Identify which cell holds the provided text, then report its (X, Y) central coordinate. 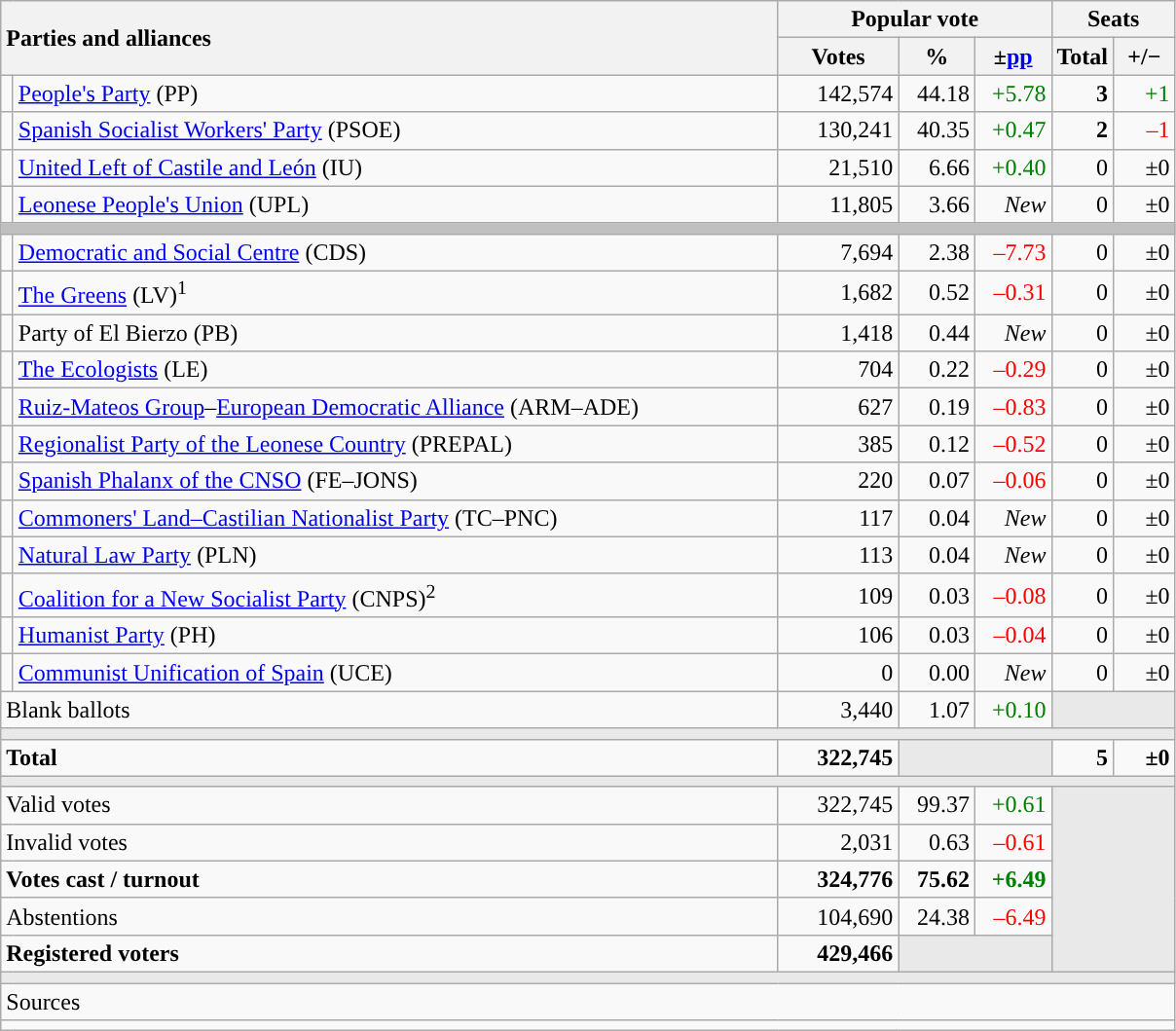
+5.78 (1012, 93)
704 (838, 370)
United Left of Castile and León (IU) (395, 167)
117 (838, 518)
109 (838, 596)
429,466 (838, 953)
–6.49 (1012, 916)
1,682 (838, 292)
Ruiz-Mateos Group–European Democratic Alliance (ARM–ADE) (395, 407)
75.62 (937, 879)
Party of El Bierzo (PB) (395, 333)
Abstentions (389, 916)
0.52 (937, 292)
0.19 (937, 407)
3,440 (838, 710)
Votes cast / turnout (389, 879)
7,694 (838, 252)
Regionalist Party of the Leonese Country (PREPAL) (395, 444)
% (937, 56)
Communist Unification of Spain (UCE) (395, 673)
0.63 (937, 842)
2,031 (838, 842)
Invalid votes (389, 842)
Spanish Phalanx of the CNSO (FE–JONS) (395, 481)
6.66 (937, 167)
–0.06 (1012, 481)
0.07 (937, 481)
Spanish Socialist Workers' Party (PSOE) (395, 130)
Votes (838, 56)
106 (838, 636)
627 (838, 407)
–0.29 (1012, 370)
–0.04 (1012, 636)
Sources (588, 1002)
+1 (1145, 93)
Leonese People's Union (UPL) (395, 204)
385 (838, 444)
220 (838, 481)
Parties and alliances (389, 38)
3 (1083, 93)
–0.31 (1012, 292)
Humanist Party (PH) (395, 636)
142,574 (838, 93)
–1 (1145, 130)
40.35 (937, 130)
Democratic and Social Centre (CDS) (395, 252)
Commoners' Land–Castilian Nationalist Party (TC–PNC) (395, 518)
5 (1083, 757)
44.18 (937, 93)
+/− (1145, 56)
0.12 (937, 444)
–0.61 (1012, 842)
–0.52 (1012, 444)
–0.08 (1012, 596)
1.07 (937, 710)
104,690 (838, 916)
The Greens (LV)1 (395, 292)
+0.10 (1012, 710)
Popular vote (915, 19)
+0.61 (1012, 805)
–0.83 (1012, 407)
+0.40 (1012, 167)
Registered voters (389, 953)
11,805 (838, 204)
Seats (1114, 19)
24.38 (937, 916)
People's Party (PP) (395, 93)
Blank ballots (389, 710)
0.00 (937, 673)
3.66 (937, 204)
Natural Law Party (PLN) (395, 555)
+6.49 (1012, 879)
Valid votes (389, 805)
21,510 (838, 167)
130,241 (838, 130)
The Ecologists (LE) (395, 370)
±pp (1012, 56)
+0.47 (1012, 130)
0.44 (937, 333)
0.22 (937, 370)
324,776 (838, 879)
–7.73 (1012, 252)
Coalition for a New Socialist Party (CNPS)2 (395, 596)
1,418 (838, 333)
113 (838, 555)
2.38 (937, 252)
2 (1083, 130)
99.37 (937, 805)
